Output the (x, y) coordinate of the center of the cell containing the given text.  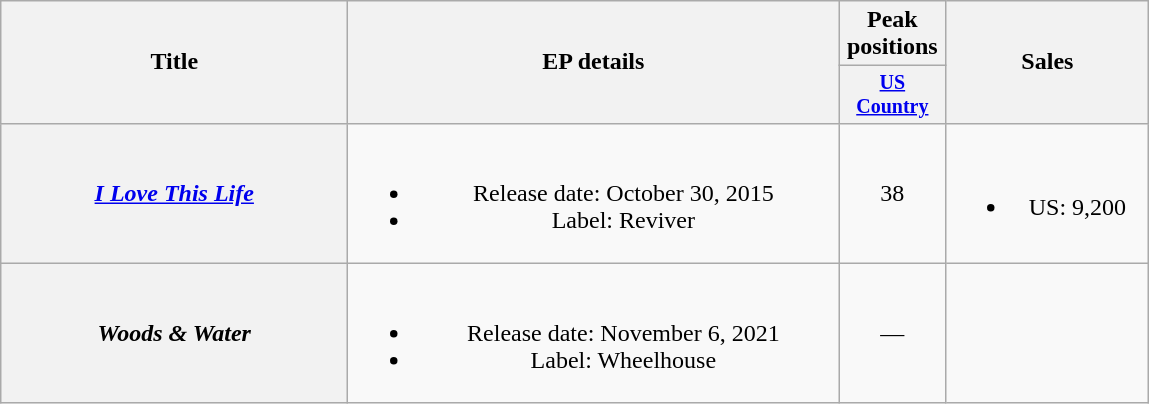
Woods & Water (174, 333)
I Love This Life (174, 193)
Release date: November 6, 2021Label: Wheelhouse (594, 333)
Title (174, 62)
— (892, 333)
US Country (892, 94)
Sales (1048, 62)
Peak positions (892, 34)
Release date: October 30, 2015Label: Reviver (594, 193)
38 (892, 193)
US: 9,200 (1048, 193)
EP details (594, 62)
